Scan for the cell matching the given text and deliver its (x, y) coordinate at center. 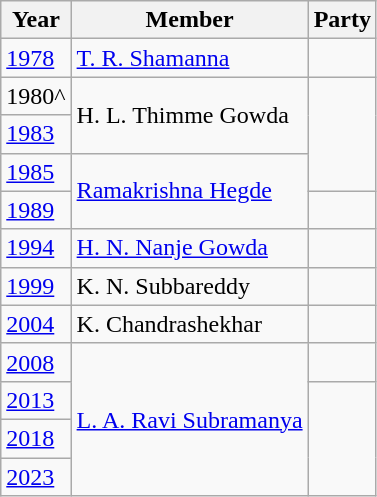
2023 (36, 477)
L. A. Ravi Subramanya (190, 419)
1999 (36, 286)
H. L. Thimme Gowda (190, 115)
K. Chandrashekhar (190, 324)
2018 (36, 438)
1989 (36, 210)
T. R. Shamanna (190, 58)
H. N. Nanje Gowda (190, 248)
1983 (36, 134)
Party (342, 20)
Year (36, 20)
Member (190, 20)
1978 (36, 58)
Ramakrishna Hegde (190, 191)
K. N. Subbareddy (190, 286)
2013 (36, 400)
1980^ (36, 96)
2004 (36, 324)
1985 (36, 172)
2008 (36, 362)
1994 (36, 248)
